For the text-containing cell, return its midpoint in (x, y) coordinate format. 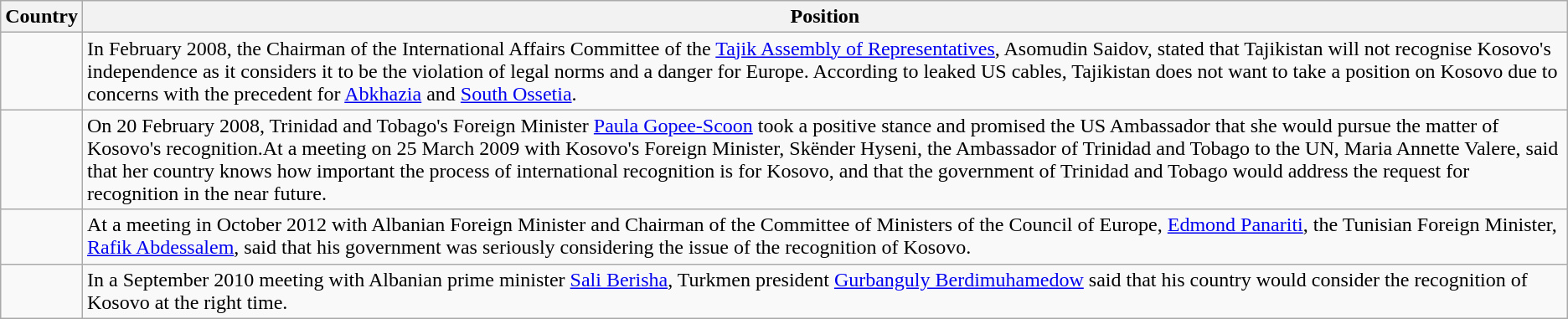
Position (824, 17)
Country (42, 17)
